Pinpoint the cell where the given text exists, returning its [X, Y] midpoint coordinate. 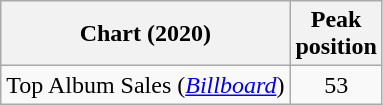
Top Album Sales (Billboard) [146, 85]
Peakposition [336, 34]
Chart (2020) [146, 34]
53 [336, 85]
